Locate the cell with the specified text and output its [x, y] center coordinate. 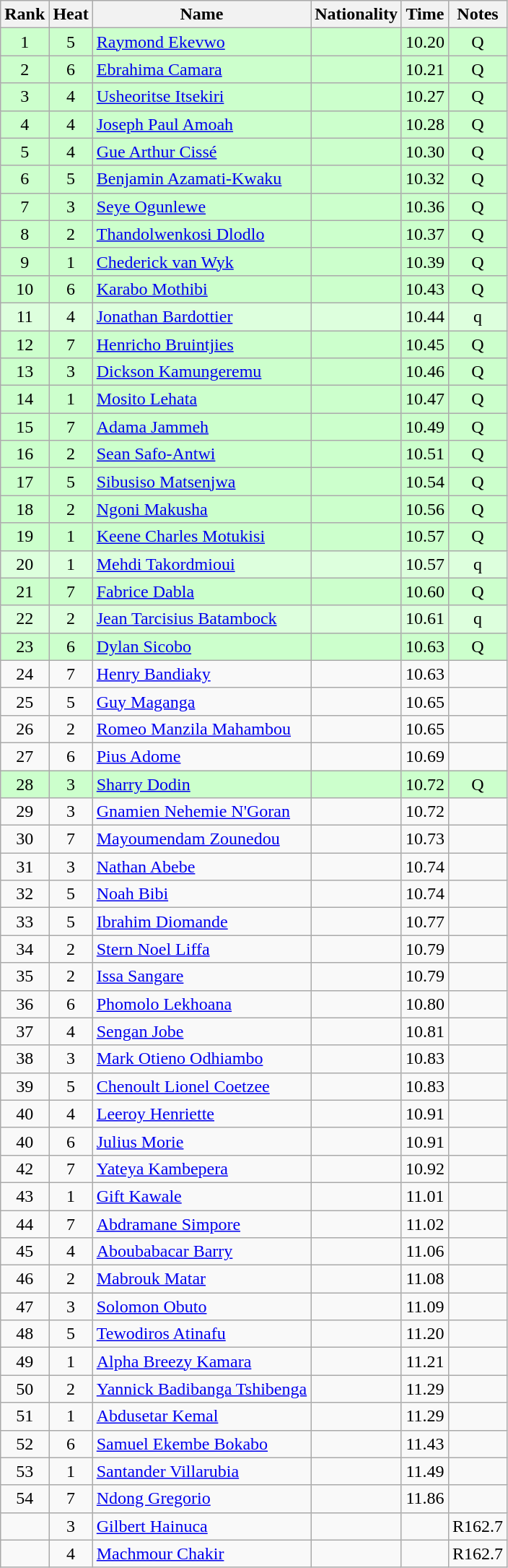
24 [25, 674]
10.46 [424, 372]
16 [25, 454]
48 [25, 1334]
46 [25, 1279]
10.43 [424, 289]
33 [25, 922]
Guy Maganga [201, 701]
49 [25, 1361]
37 [25, 1031]
Benjamin Azamati-Kwaku [201, 179]
Pius Adome [201, 756]
45 [25, 1252]
25 [25, 701]
Gift Kawale [201, 1196]
Jean Tarcisius Batambock [201, 619]
10.60 [424, 592]
Jonathan Bardottier [201, 316]
11.43 [424, 1444]
10.47 [424, 399]
Gilbert Hainuca [201, 1526]
Joseph Paul Amoah [201, 124]
Henricho Bruintjies [201, 345]
11.08 [424, 1279]
11.09 [424, 1307]
21 [25, 592]
Name [201, 14]
10.49 [424, 427]
51 [25, 1416]
Julius Morie [201, 1141]
Stern Noel Liffa [201, 949]
43 [25, 1196]
44 [25, 1224]
8 [25, 234]
53 [25, 1471]
11.49 [424, 1471]
10 [25, 289]
10.20 [424, 42]
10.37 [424, 234]
13 [25, 372]
Aboubabacar Barry [201, 1252]
27 [25, 756]
12 [25, 345]
Sibusiso Matsenjwa [201, 482]
10.54 [424, 482]
Keene Charles Motukisi [201, 537]
30 [25, 839]
Tewodiros Atinafu [201, 1334]
35 [25, 976]
Mosito Lehata [201, 399]
Dickson Kamungeremu [201, 372]
42 [25, 1169]
10.80 [424, 1004]
Nathan Abebe [201, 867]
31 [25, 867]
Ndong Gregorio [201, 1499]
11.02 [424, 1224]
Romeo Manzila Mahambou [201, 729]
Gnamien Nehemie N'Goran [201, 812]
10.56 [424, 509]
15 [25, 427]
23 [25, 646]
Chederick van Wyk [201, 261]
11.20 [424, 1334]
47 [25, 1307]
10.32 [424, 179]
Sengan Jobe [201, 1031]
10.45 [424, 345]
Solomon Obuto [201, 1307]
10.21 [424, 69]
Henry Bandiaky [201, 674]
17 [25, 482]
Ngoni Makusha [201, 509]
10.27 [424, 97]
Sharry Dodin [201, 784]
10.39 [424, 261]
19 [25, 537]
Leeroy Henriette [201, 1114]
Noah Bibi [201, 894]
Rank [25, 14]
52 [25, 1444]
18 [25, 509]
Dylan Sicobo [201, 646]
Mabrouk Matar [201, 1279]
39 [25, 1086]
11.21 [424, 1361]
29 [25, 812]
11 [25, 316]
Time [424, 14]
Yannick Badibanga Tshibenga [201, 1389]
Raymond Ekevwo [201, 42]
Fabrice Dabla [201, 592]
10.28 [424, 124]
11.06 [424, 1252]
10.36 [424, 207]
Mayoumendam Zounedou [201, 839]
34 [25, 949]
10.61 [424, 619]
11.01 [424, 1196]
Ibrahim Diomande [201, 922]
10.44 [424, 316]
50 [25, 1389]
Usheoritse Itsekiri [201, 97]
11.86 [424, 1499]
10.73 [424, 839]
Sean Safo-Antwi [201, 454]
Ebrahima Camara [201, 69]
Machmour Chakir [201, 1554]
Nationality [356, 14]
Samuel Ekembe Bokabo [201, 1444]
36 [25, 1004]
Abdusetar Kemal [201, 1416]
10.77 [424, 922]
26 [25, 729]
10.51 [424, 454]
Phomolo Lekhoana [201, 1004]
Karabo Mothibi [201, 289]
Mark Otieno Odhiambo [201, 1059]
Heat [71, 14]
Issa Sangare [201, 976]
28 [25, 784]
9 [25, 261]
10.30 [424, 152]
Santander Villarubia [201, 1471]
Abdramane Simpore [201, 1224]
Gue Arthur Cissé [201, 152]
32 [25, 894]
22 [25, 619]
10.81 [424, 1031]
20 [25, 564]
10.92 [424, 1169]
Yateya Kambepera [201, 1169]
14 [25, 399]
Chenoult Lionel Coetzee [201, 1086]
Adama Jammeh [201, 427]
Notes [478, 14]
Thandolwenkosi Dlodlo [201, 234]
38 [25, 1059]
Seye Ogunlewe [201, 207]
Mehdi Takordmioui [201, 564]
54 [25, 1499]
Alpha Breezy Kamara [201, 1361]
10.69 [424, 756]
